Provide the [x, y] coordinate of the cell's center where the given text is located.  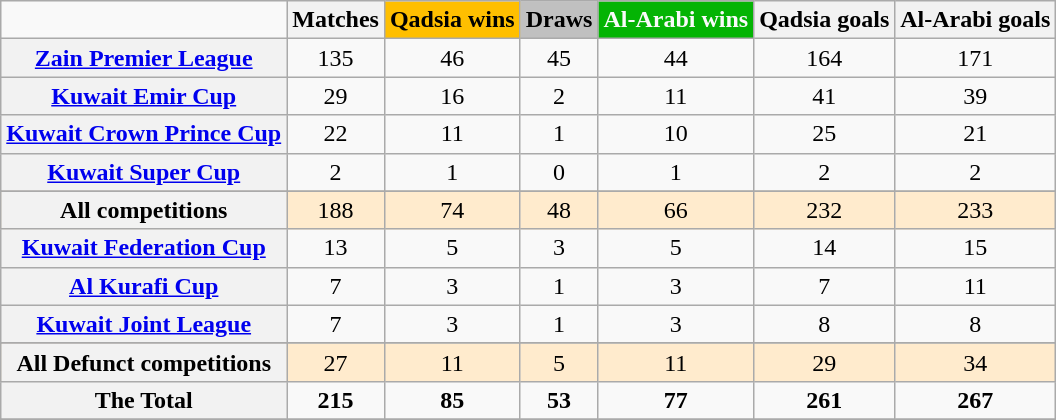
232 [824, 210]
48 [559, 210]
13 [336, 248]
27 [336, 362]
135 [336, 58]
215 [336, 400]
All competitions [144, 210]
Zain Premier League [144, 58]
267 [976, 400]
77 [676, 400]
22 [336, 134]
Al-Arabi wins [676, 20]
41 [824, 96]
39 [976, 96]
Kuwait Federation Cup [144, 248]
Al Kurafi Cup [144, 286]
21 [976, 134]
74 [452, 210]
Kuwait Super Cup [144, 172]
45 [559, 58]
10 [676, 134]
44 [676, 58]
The Total [144, 400]
Kuwait Emir Cup [144, 96]
0 [559, 172]
All Defunct competitions [144, 362]
171 [976, 58]
Kuwait Joint League [144, 324]
Matches [336, 20]
Draws [559, 20]
Al-Arabi goals [976, 20]
14 [824, 248]
66 [676, 210]
25 [824, 134]
16 [452, 96]
Qadsia wins [452, 20]
261 [824, 400]
53 [559, 400]
164 [824, 58]
85 [452, 400]
Qadsia goals [824, 20]
46 [452, 58]
34 [976, 362]
188 [336, 210]
Kuwait Crown Prince Cup [144, 134]
15 [976, 248]
233 [976, 210]
